Find where the given text appears and provide that cell's center as [X, Y] coordinate. 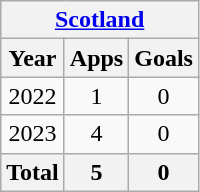
Goals [164, 58]
2023 [33, 134]
1 [96, 96]
Total [33, 172]
5 [96, 172]
Scotland [100, 20]
2022 [33, 96]
Year [33, 58]
4 [96, 134]
Apps [96, 58]
